Search for the cell housing the specified text and yield its (x, y) center coordinate. 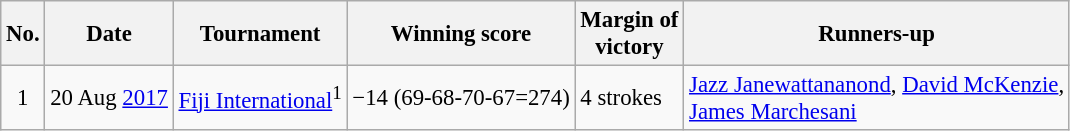
Margin ofvictory (630, 34)
1 (23, 98)
4 strokes (630, 98)
Fiji International1 (260, 98)
Tournament (260, 34)
Runners-up (877, 34)
Date (109, 34)
Jazz Janewattananond, David McKenzie, James Marchesani (877, 98)
20 Aug 2017 (109, 98)
−14 (69-68-70-67=274) (461, 98)
Winning score (461, 34)
No. (23, 34)
